Provide the [X, Y] coordinate of the cell's center where the given text is located.  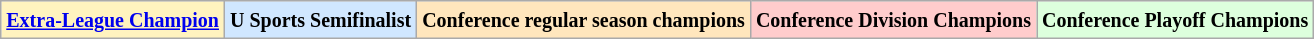
Conference Playoff Champions [1176, 20]
Conference regular season champions [584, 20]
Extra-League Champion [113, 20]
Conference Division Champions [893, 20]
U Sports Semifinalist [321, 20]
